Return the (x, y) coordinate for the center point of the cell that contains the specified text.  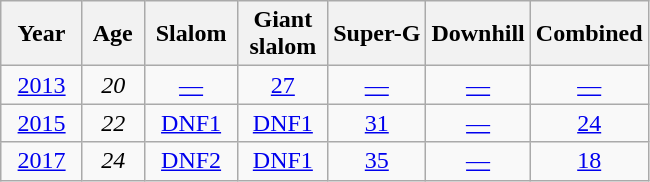
Year (42, 34)
DNF2 (191, 161)
Slalom (191, 34)
31 (377, 123)
Giant slalom (283, 34)
35 (377, 161)
Super-G (377, 34)
Downhill (478, 34)
20 (113, 85)
2013 (42, 85)
Age (113, 34)
18 (589, 161)
27 (283, 85)
2015 (42, 123)
2017 (42, 161)
22 (113, 123)
Combined (589, 34)
